Extract the (x, y) coordinate from the center of the cell holding the provided text.  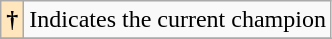
Indicates the current champion (178, 20)
† (12, 20)
